Find where the given text appears and provide that cell's center as [X, Y] coordinate. 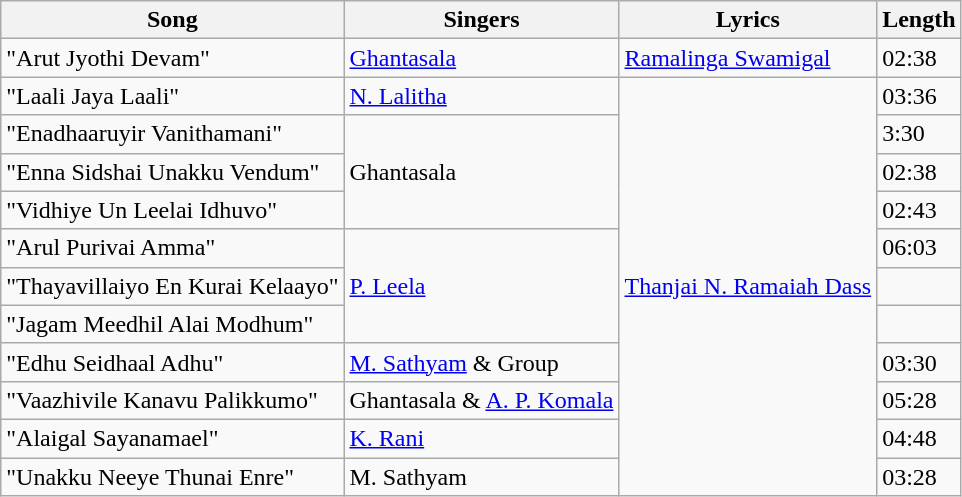
3:30 [919, 134]
"Jagam Meedhil Alai Modhum" [172, 324]
"Arul Purivai Amma" [172, 248]
04:48 [919, 438]
"Enna Sidshai Unakku Vendum" [172, 172]
"Vaazhivile Kanavu Palikkumo" [172, 400]
03:28 [919, 477]
Lyrics [748, 20]
02:43 [919, 210]
"Alaigal Sayanamael" [172, 438]
Song [172, 20]
"Vidhiye Un Leelai Idhuvo" [172, 210]
M. Sathyam & Group [482, 362]
"Edhu Seidhaal Adhu" [172, 362]
M. Sathyam [482, 477]
"Enadhaaruyir Vanithamani" [172, 134]
Thanjai N. Ramaiah Dass [748, 286]
Length [919, 20]
"Unakku Neeye Thunai Enre" [172, 477]
Ghantasala & A. P. Komala [482, 400]
"Thayavillaiyo En Kurai Kelaayo" [172, 286]
05:28 [919, 400]
"Laali Jaya Laali" [172, 96]
N. Lalitha [482, 96]
06:03 [919, 248]
Ramalinga Swamigal [748, 58]
K. Rani [482, 438]
03:30 [919, 362]
P. Leela [482, 286]
Singers [482, 20]
"Arut Jyothi Devam" [172, 58]
03:36 [919, 96]
